Output the (x, y) coordinate of the center of the cell containing the given text.  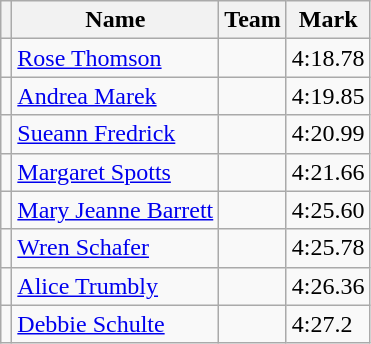
4:27.2 (328, 324)
4:20.99 (328, 134)
4:26.36 (328, 286)
Wren Schafer (116, 248)
Debbie Schulte (116, 324)
Rose Thomson (116, 58)
4:21.66 (328, 172)
Mary Jeanne Barrett (116, 210)
4:18.78 (328, 58)
Alice Trumbly (116, 286)
Mark (328, 20)
Margaret Spotts (116, 172)
Team (253, 20)
4:25.78 (328, 248)
4:25.60 (328, 210)
Andrea Marek (116, 96)
Sueann Fredrick (116, 134)
4:19.85 (328, 96)
Name (116, 20)
